Pinpoint the cell where the given text exists, returning its [x, y] midpoint coordinate. 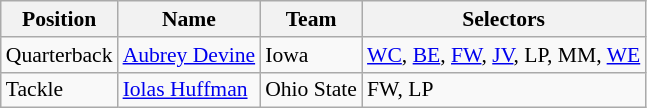
FW, LP [504, 90]
Ohio State [311, 90]
WC, BE, FW, JV, LP, MM, WE [504, 55]
Name [190, 19]
Quarterback [60, 55]
Aubrey Devine [190, 55]
Selectors [504, 19]
Team [311, 19]
Iowa [311, 55]
Position [60, 19]
Iolas Huffman [190, 90]
Tackle [60, 90]
